For the text-containing cell, return its midpoint in (X, Y) coordinate format. 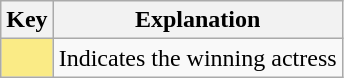
Explanation (198, 20)
Indicates the winning actress (198, 58)
Key (27, 20)
